Identify which cell holds the provided text, then report its [x, y] central coordinate. 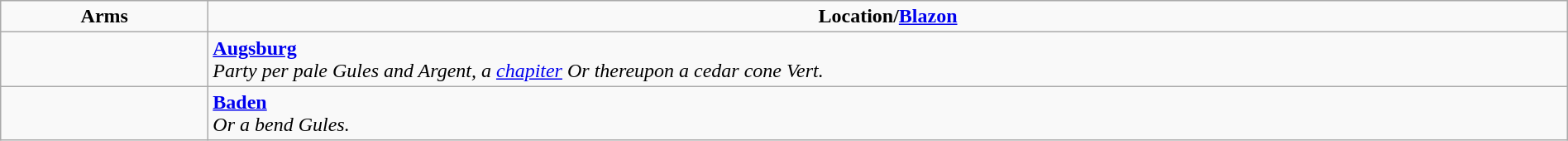
Arms [104, 17]
BadenOr a bend Gules. [888, 113]
Location/Blazon [888, 17]
AugsburgParty per pale Gules and Argent, a chapiter Or thereupon a cedar cone Vert. [888, 60]
